Extract the (X, Y) coordinate from the center of the cell holding the provided text.  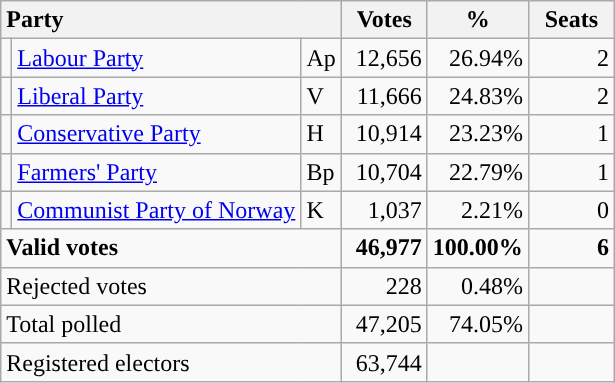
11,666 (384, 96)
23.23% (478, 134)
Party (172, 20)
22.79% (478, 172)
Valid votes (172, 248)
47,205 (384, 324)
% (478, 20)
Conservative Party (156, 134)
63,744 (384, 362)
H (321, 134)
100.00% (478, 248)
0.48% (478, 286)
Votes (384, 20)
24.83% (478, 96)
Total polled (172, 324)
1,037 (384, 210)
74.05% (478, 324)
K (321, 210)
6 (571, 248)
Liberal Party (156, 96)
V (321, 96)
10,704 (384, 172)
0 (571, 210)
12,656 (384, 58)
2.21% (478, 210)
Farmers' Party (156, 172)
Registered electors (172, 362)
26.94% (478, 58)
46,977 (384, 248)
10,914 (384, 134)
Bp (321, 172)
Ap (321, 58)
Seats (571, 20)
Communist Party of Norway (156, 210)
228 (384, 286)
Labour Party (156, 58)
Rejected votes (172, 286)
